Search for the cell housing the specified text and yield its [X, Y] center coordinate. 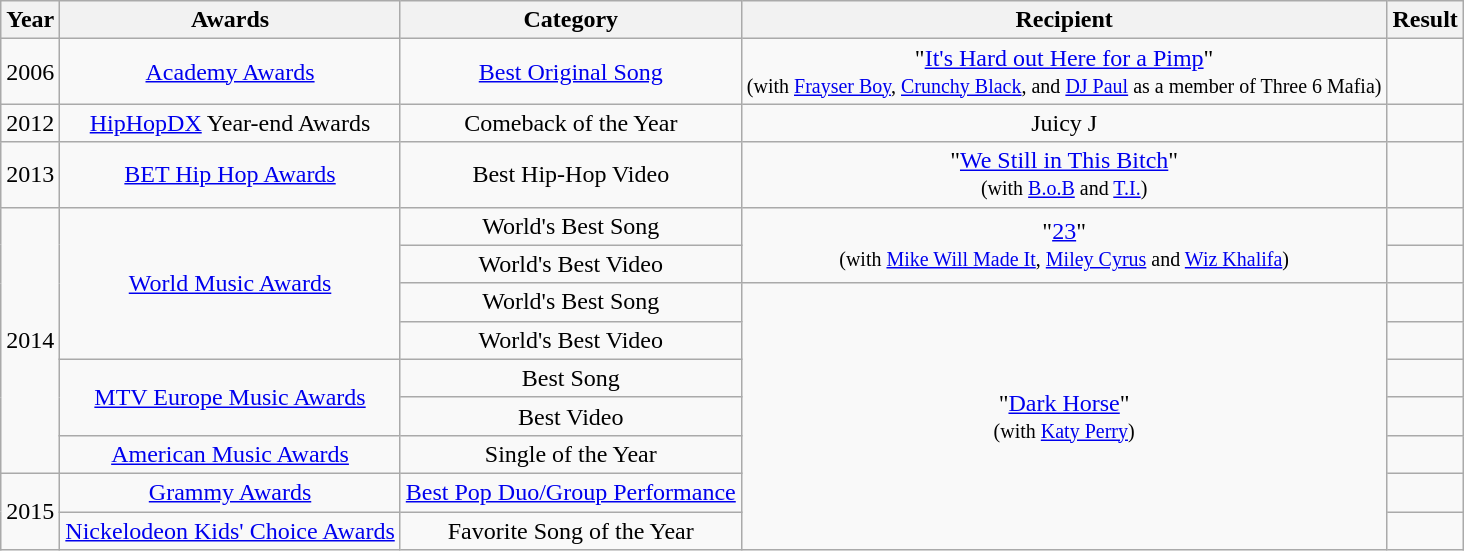
Nickelodeon Kids' Choice Awards [230, 531]
Best Hip-Hop Video [570, 174]
Year [30, 20]
2015 [30, 511]
"We Still in This Bitch" (with B.o.B and T.I.) [1064, 174]
BET Hip Hop Awards [230, 174]
Comeback of the Year [570, 123]
American Music Awards [230, 454]
"23" (with Mike Will Made It, Miley Cyrus and Wiz Khalifa) [1064, 245]
Category [570, 20]
Recipient [1064, 20]
2012 [30, 123]
"It's Hard out Here for a Pimp" (with Frayser Boy, Crunchy Black, and DJ Paul as a member of Three 6 Mafia) [1064, 72]
Best Video [570, 416]
2014 [30, 340]
Result [1425, 20]
Favorite Song of the Year [570, 531]
"Dark Horse" (with Katy Perry) [1064, 416]
Grammy Awards [230, 492]
Academy Awards [230, 72]
Juicy J [1064, 123]
2013 [30, 174]
2006 [30, 72]
Awards [230, 20]
Best Song [570, 378]
World Music Awards [230, 283]
Single of the Year [570, 454]
Best Original Song [570, 72]
Best Pop Duo/Group Performance [570, 492]
HipHopDX Year-end Awards [230, 123]
MTV Europe Music Awards [230, 397]
